Search for the cell housing the specified text and yield its [x, y] center coordinate. 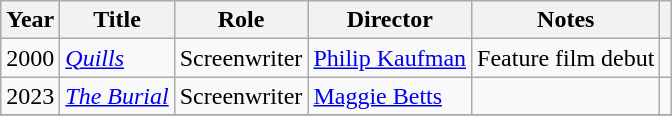
Title [117, 20]
Role [241, 20]
Director [390, 20]
Philip Kaufman [390, 58]
2000 [30, 58]
Feature film debut [566, 58]
Maggie Betts [390, 96]
Year [30, 20]
2023 [30, 96]
Notes [566, 20]
The Burial [117, 96]
Quills [117, 58]
